Determine the [x, y] coordinate at the center of the cell enclosing the given text.  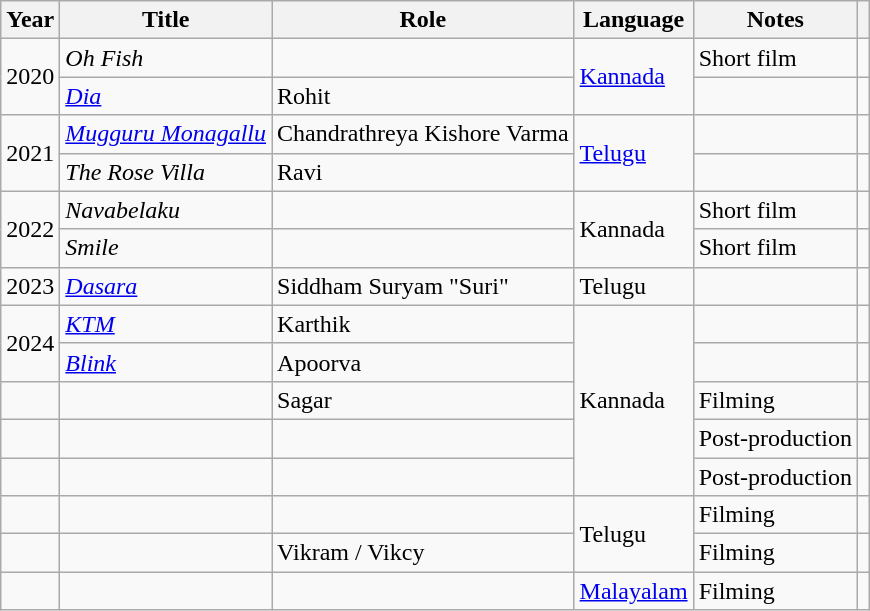
Notes [775, 20]
Smile [166, 248]
Ravi [424, 172]
Siddham Suryam "Suri" [424, 286]
Dia [166, 96]
2020 [30, 77]
2022 [30, 229]
KTM [166, 324]
2023 [30, 286]
Vikram / Vikcy [424, 553]
Dasara [166, 286]
Apoorva [424, 362]
Mugguru Monagallu [166, 134]
Rohit [424, 96]
Role [424, 20]
2021 [30, 153]
Year [30, 20]
2024 [30, 343]
Blink [166, 362]
Navabelaku [166, 210]
Title [166, 20]
Chandrathreya Kishore Varma [424, 134]
Language [634, 20]
Malayalam [634, 591]
Sagar [424, 400]
Karthik [424, 324]
The Rose Villa [166, 172]
Oh Fish [166, 58]
